For the text-containing cell, return its midpoint in [x, y] coordinate format. 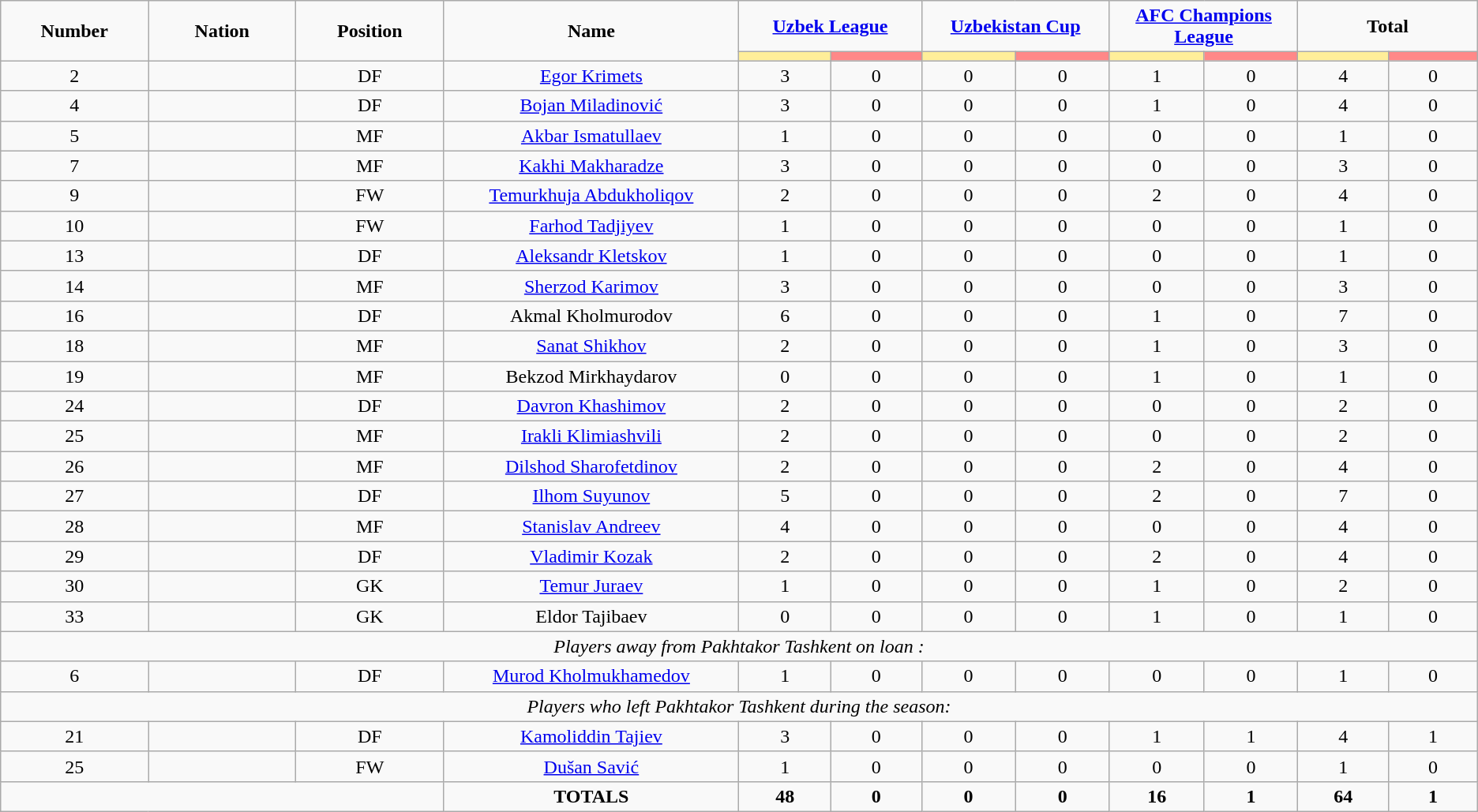
26 [74, 466]
14 [74, 286]
Kamoliddin Tajiev [591, 736]
Murod Kholmukhamedov [591, 676]
Nation [223, 31]
48 [785, 796]
Position [369, 31]
Dilshod Sharofetdinov [591, 466]
Vladimir Kozak [591, 556]
29 [74, 556]
28 [74, 526]
TOTALS [591, 796]
Irakli Klimiashvili [591, 436]
Sanat Shikhov [591, 346]
Players who left Pakhtakor Tashkent during the season: [739, 706]
Name [591, 31]
64 [1344, 796]
10 [74, 226]
27 [74, 496]
Akmal Kholmurodov [591, 316]
Aleksandr Kletskov [591, 256]
18 [74, 346]
19 [74, 376]
Bekzod Mirkhaydarov [591, 376]
Dušan Savić [591, 766]
30 [74, 586]
Davron Khashimov [591, 406]
Akbar Ismatullaev [591, 136]
Stanislav Andreev [591, 526]
Ilhom Suyunov [591, 496]
24 [74, 406]
Uzbek League [831, 27]
Kakhi Makharadze [591, 166]
Sherzod Karimov [591, 286]
33 [74, 616]
Players away from Pakhtakor Tashkent on loan : [739, 646]
Egor Krimets [591, 76]
Number [74, 31]
Bojan Miladinović [591, 106]
Farhod Tadjiyev [591, 226]
Temur Juraev [591, 586]
Uzbekistan Cup [1015, 27]
21 [74, 736]
AFC Champions League [1203, 27]
Temurkhuja Abdukholiqov [591, 196]
Eldor Tajibaev [591, 616]
13 [74, 256]
9 [74, 196]
Total [1388, 27]
